Extract the [x, y] coordinate from the center of the cell holding the provided text.  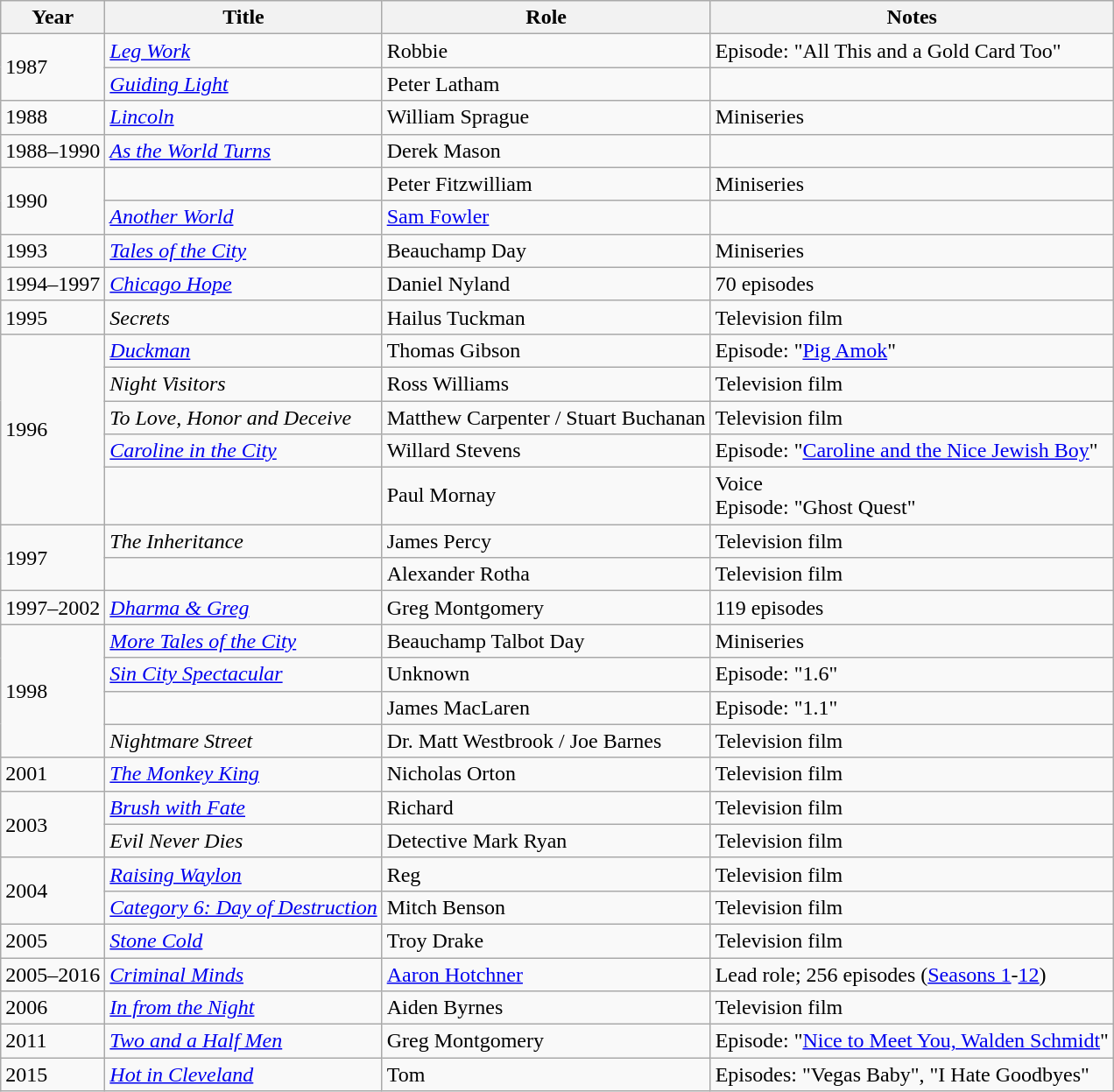
VoiceEpisode: "Ghost Quest" [912, 496]
Reg [546, 874]
2015 [53, 1074]
Leg Work [243, 51]
Secrets [243, 317]
Nightmare Street [243, 741]
Caroline in the City [243, 451]
1996 [53, 429]
Richard [546, 807]
1994–1997 [53, 284]
Episode: "1.1" [912, 708]
Troy Drake [546, 941]
Sin City Spectacular [243, 674]
Derek Mason [546, 151]
Evil Never Dies [243, 841]
Episode: "1.6" [912, 674]
Criminal Minds [243, 975]
Alexander Rotha [546, 574]
Lincoln [243, 117]
1997 [53, 558]
1987 [53, 67]
1988–1990 [53, 151]
2011 [53, 1041]
Thomas Gibson [546, 350]
2003 [53, 824]
James Percy [546, 541]
1988 [53, 117]
Another World [243, 217]
Duckman [243, 350]
Two and a Half Men [243, 1041]
2005–2016 [53, 975]
The Monkey King [243, 774]
2001 [53, 774]
Matthew Carpenter / Stuart Buchanan [546, 418]
The Inheritance [243, 541]
Beauchamp Talbot Day [546, 641]
Episode: "All This and a Gold Card Too" [912, 51]
Peter Fitzwilliam [546, 184]
119 episodes [912, 608]
More Tales of the City [243, 641]
Daniel Nyland [546, 284]
Episodes: "Vegas Baby", "I Hate Goodbyes" [912, 1074]
1997–2002 [53, 608]
Chicago Hope [243, 284]
Robbie [546, 51]
Raising Waylon [243, 874]
Nicholas Orton [546, 774]
Sam Fowler [546, 217]
Notes [912, 18]
Lead role; 256 episodes (Seasons 1-12) [912, 975]
1998 [53, 691]
Title [243, 18]
Hot in Cleveland [243, 1074]
Beauchamp Day [546, 250]
Dharma & Greg [243, 608]
2004 [53, 891]
As the World Turns [243, 151]
Mitch Benson [546, 907]
Tales of the City [243, 250]
Aiden Byrnes [546, 1008]
Paul Mornay [546, 496]
1995 [53, 317]
Ross Williams [546, 384]
2006 [53, 1008]
Episode: "Nice to Meet You, Walden Schmidt" [912, 1041]
2005 [53, 941]
70 episodes [912, 284]
Year [53, 18]
Brush with Fate [243, 807]
1990 [53, 201]
Hailus Tuckman [546, 317]
Role [546, 18]
Detective Mark Ryan [546, 841]
Dr. Matt Westbrook / Joe Barnes [546, 741]
To Love, Honor and Deceive [243, 418]
Guiding Light [243, 84]
William Sprague [546, 117]
Stone Cold [243, 941]
Aaron Hotchner [546, 975]
Episode: "Caroline and the Nice Jewish Boy" [912, 451]
Episode: "Pig Amok" [912, 350]
Night Visitors [243, 384]
Willard Stevens [546, 451]
Unknown [546, 674]
1993 [53, 250]
Peter Latham [546, 84]
Tom [546, 1074]
Category 6: Day of Destruction [243, 907]
In from the Night [243, 1008]
James MacLaren [546, 708]
